Search for the cell housing the specified text and yield its (X, Y) center coordinate. 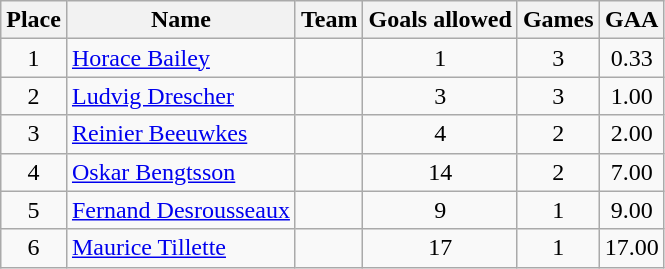
1.00 (632, 96)
5 (34, 210)
17.00 (632, 248)
14 (440, 172)
Maurice Tillette (180, 248)
Fernand Desrousseaux (180, 210)
Ludvig Drescher (180, 96)
Name (180, 20)
2.00 (632, 134)
Goals allowed (440, 20)
Team (329, 20)
0.33 (632, 58)
Horace Bailey (180, 58)
GAA (632, 20)
9 (440, 210)
Place (34, 20)
9.00 (632, 210)
7.00 (632, 172)
Oskar Bengtsson (180, 172)
Reinier Beeuwkes (180, 134)
6 (34, 248)
17 (440, 248)
Games (558, 20)
